Extract the (X, Y) coordinate from the center of the cell holding the provided text.  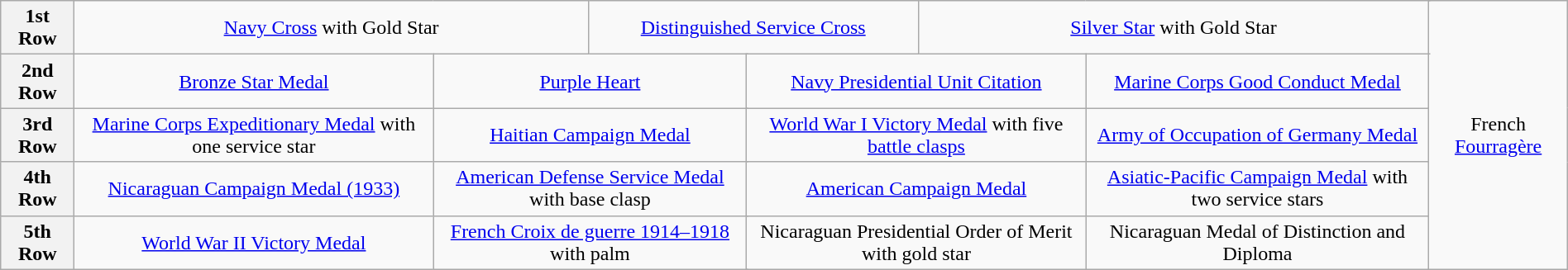
American Defense Service Medal with base clasp (590, 188)
Nicaraguan Campaign Medal (1933) (254, 188)
Navy Cross with Gold Star (332, 28)
World War I Victory Medal with five battle clasps (916, 135)
Bronze Star Medal (254, 81)
Distinguished Service Cross (753, 28)
4th Row (38, 188)
French Fourragère (1499, 135)
Nicaraguan Presidential Order of Merit with gold star (916, 243)
2nd Row (38, 81)
World War II Victory Medal (254, 243)
Nicaraguan Medal of Distinction and Diploma (1257, 243)
3rd Row (38, 135)
Haitian Campaign Medal (590, 135)
1st Row (38, 28)
American Campaign Medal (916, 188)
Marine Corps Good Conduct Medal (1257, 81)
Purple Heart (590, 81)
5th Row (38, 243)
Navy Presidential Unit Citation (916, 81)
Silver Star with Gold Star (1174, 28)
Marine Corps Expeditionary Medal with one service star (254, 135)
French Croix de guerre 1914–1918 with palm (590, 243)
Asiatic-Pacific Campaign Medal with two service stars (1257, 188)
Army of Occupation of Germany Medal (1257, 135)
